Provide the (X, Y) coordinate of the cell's center where the given text is located.  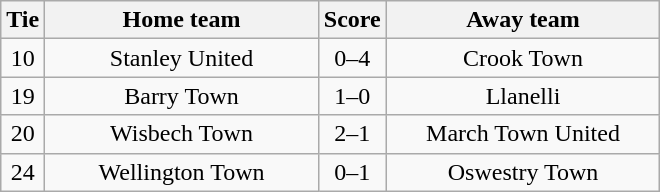
Stanley United (182, 58)
Barry Town (182, 96)
0–4 (352, 58)
Home team (182, 20)
Llanelli (523, 96)
10 (23, 58)
Oswestry Town (523, 172)
Wisbech Town (182, 134)
24 (23, 172)
2–1 (352, 134)
19 (23, 96)
March Town United (523, 134)
Crook Town (523, 58)
Wellington Town (182, 172)
Away team (523, 20)
Tie (23, 20)
0–1 (352, 172)
Score (352, 20)
20 (23, 134)
1–0 (352, 96)
